Provide the (x, y) coordinate of the cell's center where the given text is located.  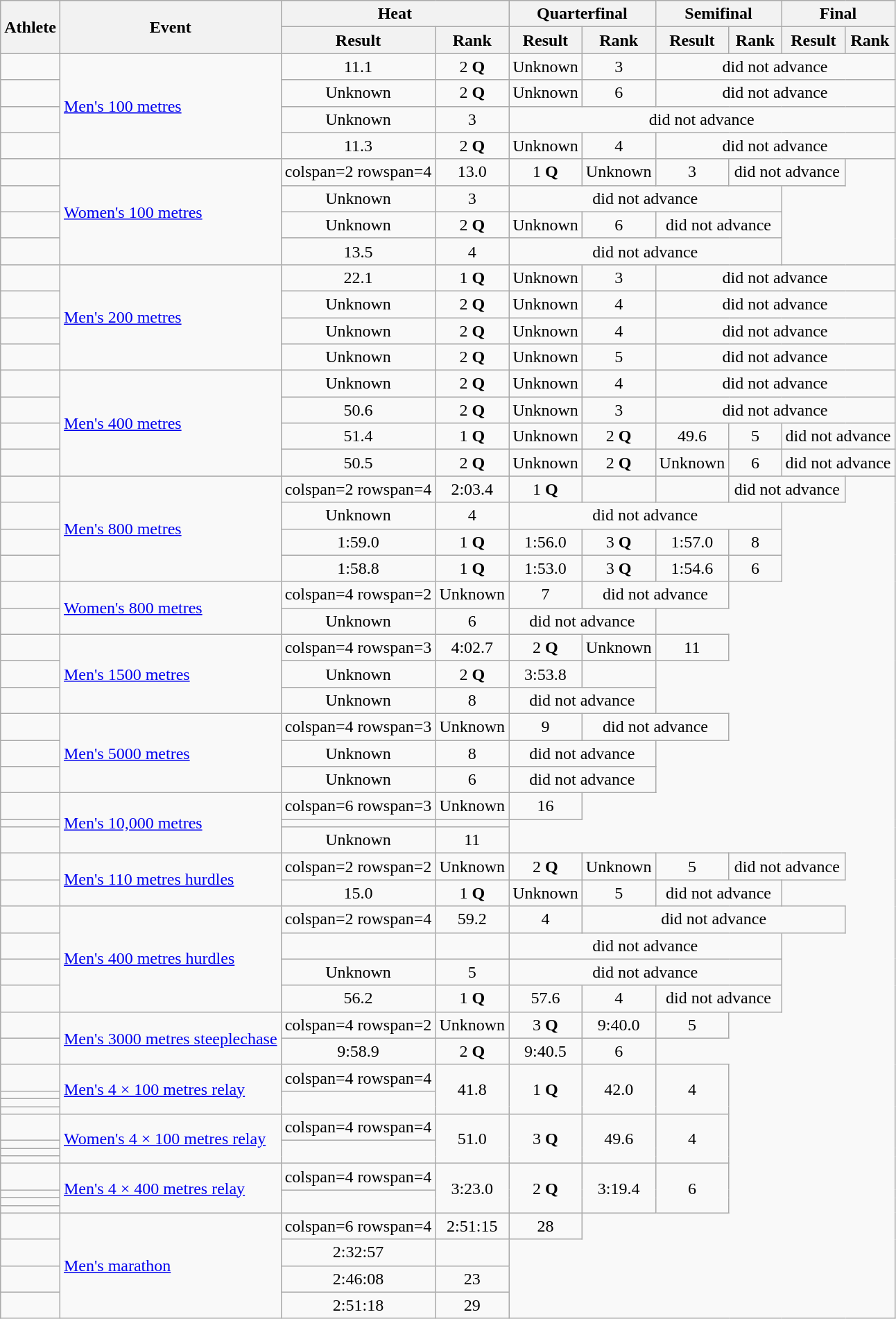
28 (546, 1226)
2:46:08 (358, 1279)
4:02.7 (472, 647)
51.4 (358, 436)
57.6 (546, 998)
56.2 (358, 998)
9:58.9 (358, 1051)
Men's 200 metres (171, 317)
3:23.0 (472, 1188)
42.0 (619, 1089)
15.0 (358, 893)
Men's 110 metres hurdles (171, 880)
1:58.8 (358, 568)
Women's 100 metres (171, 212)
Athlete (31, 27)
Women's 4 × 100 metres relay (171, 1139)
Event (171, 27)
Men's 10,000 metres (171, 823)
51.0 (472, 1139)
41.8 (472, 1089)
Men's marathon (171, 1266)
22.1 (358, 278)
colspan=6 rowspan=3 (358, 806)
colspan=2 rowspan=2 (358, 867)
11.1 (358, 67)
11.3 (358, 146)
2:51:18 (358, 1305)
29 (472, 1305)
13.5 (358, 251)
1:57.0 (692, 542)
50.5 (358, 463)
Heat (395, 14)
9:40.5 (546, 1051)
Men's 4 × 100 metres relay (171, 1089)
1:54.6 (692, 568)
Women's 800 metres (171, 608)
colspan=6 rowspan=4 (358, 1226)
Men's 400 metres (171, 423)
Men's 3000 metres steeplechase (171, 1038)
1:53.0 (546, 568)
9 (546, 726)
Men's 800 metres (171, 529)
9:40.0 (619, 1025)
Men's 100 metres (171, 106)
Men's 400 metres hurdles (171, 959)
50.6 (358, 410)
Semifinal (718, 14)
Final (838, 14)
59.2 (472, 919)
2:51:15 (472, 1226)
Quarterfinal (583, 14)
1:56.0 (546, 542)
1:59.0 (358, 542)
7 (546, 595)
23 (472, 1279)
16 (546, 806)
Men's 4 × 400 metres relay (171, 1188)
3:19.4 (619, 1188)
2:32:57 (358, 1252)
2:03.4 (472, 489)
Men's 1500 metres (171, 674)
Men's 5000 metres (171, 753)
13.0 (472, 172)
3:53.8 (546, 674)
